Search for the cell housing the specified text and yield its [X, Y] center coordinate. 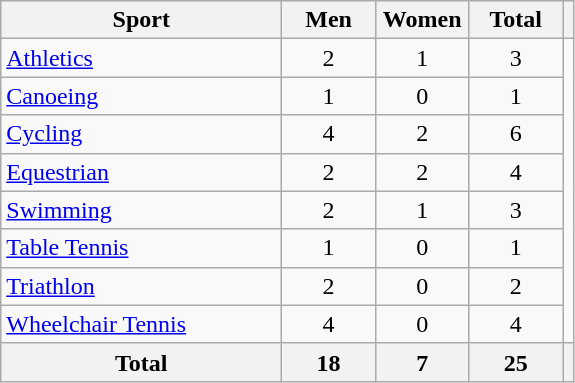
Women [422, 20]
Men [329, 20]
Equestrian [142, 172]
6 [516, 134]
Athletics [142, 58]
25 [516, 362]
Table Tennis [142, 248]
7 [422, 362]
Sport [142, 20]
Triathlon [142, 286]
Swimming [142, 210]
Wheelchair Tennis [142, 324]
Canoeing [142, 96]
18 [329, 362]
Cycling [142, 134]
